Search for the cell housing the specified text and yield its (X, Y) center coordinate. 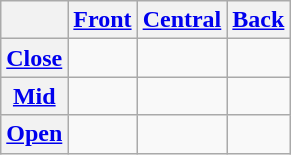
Front (102, 20)
Back (258, 20)
Central (182, 20)
Close (34, 58)
Mid (34, 96)
Open (34, 134)
